Scan for the cell matching the given text and deliver its [X, Y] coordinate at center. 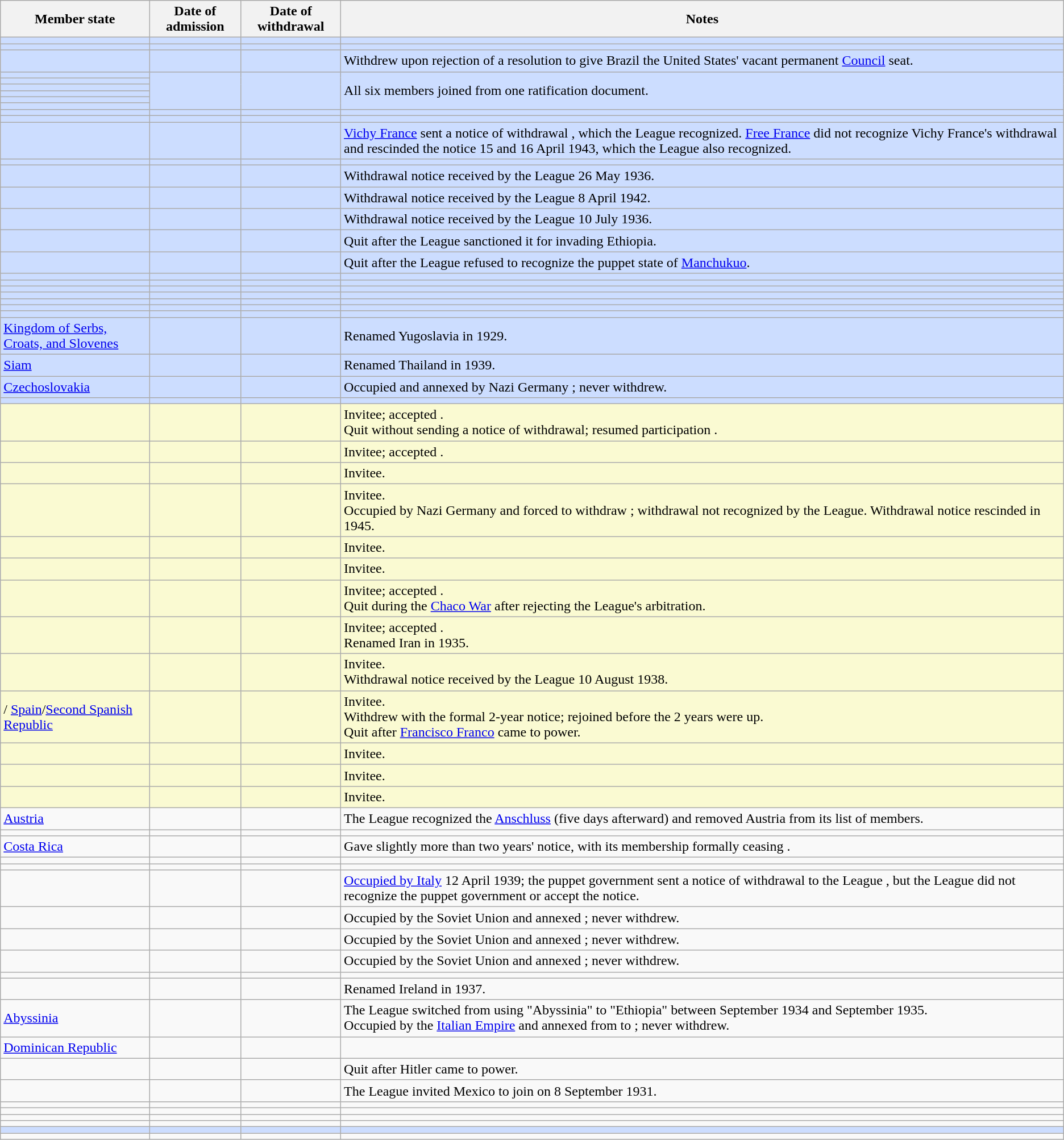
Renamed Thailand in 1939. [703, 365]
Notes [703, 19]
Member state [75, 19]
Date of withdrawal [291, 19]
Quit after Hitler came to power. [703, 1069]
Withdrew upon rejection of a resolution to give Brazil the United States' vacant permanent Council seat. [703, 61]
Invitee; accepted .Quit without sending a notice of withdrawal; resumed participation . [703, 423]
Invitee; accepted .Quit during the Chaco War after rejecting the League's arbitration. [703, 598]
Withdrawal notice received by the League 8 April 1942. [703, 198]
The League invited Mexico to join on 8 September 1931. [703, 1091]
Czechoslovakia [75, 387]
Siam [75, 365]
Date of admission [196, 19]
Quit after the League sanctioned it for invading Ethiopia. [703, 241]
Austria [75, 818]
Invitee; accepted . [703, 452]
Costa Rica [75, 847]
All six members joined from one ratification document. [703, 90]
Invitee; accepted .Renamed Iran in 1935. [703, 635]
Renamed Ireland in 1937. [703, 989]
Withdrawal notice received by the League 26 May 1936. [703, 176]
Invitee.Withdrew with the formal 2-year notice; rejoined before the 2 years were up.Quit after Francisco Franco came to power. [703, 717]
Kingdom of Serbs,Croats, and Slovenes [75, 335]
The League recognized the Anschluss (five days afterward) and removed Austria from its list of members. [703, 818]
Occupied and annexed by Nazi Germany ; never withdrew. [703, 387]
Invitee.Occupied by Nazi Germany and forced to withdraw ; withdrawal not recognized by the League. Withdrawal notice rescinded in 1945. [703, 510]
Quit after the League refused to recognize the puppet state of Manchukuo. [703, 263]
Withdrawal notice received by the League 10 July 1936. [703, 219]
Invitee.Withdrawal notice received by the League 10 August 1938. [703, 672]
Renamed Yugoslavia in 1929. [703, 335]
/ Spain/Second Spanish Republic [75, 717]
Gave slightly more than two years' notice, with its membership formally ceasing . [703, 847]
Abyssinia [75, 1018]
Dominican Republic [75, 1047]
